Provide the [X, Y] coordinate of the cell's center where the given text is located.  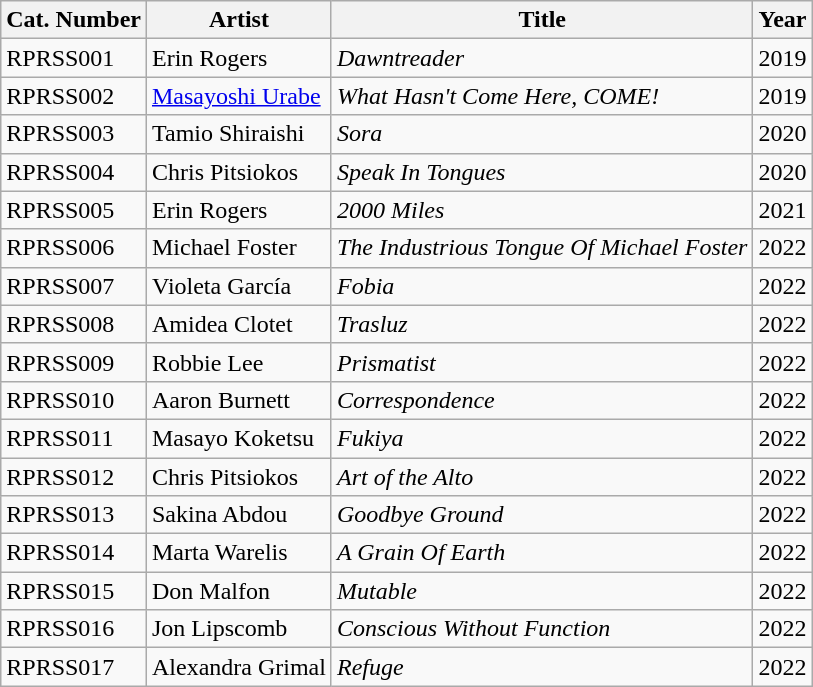
RPRSS012 [74, 477]
Masayoshi Urabe [238, 96]
Year [782, 20]
Jon Lipscomb [238, 629]
Goodbye Ground [542, 515]
Correspondence [542, 400]
Tamio Shiraishi [238, 134]
RPRSS007 [74, 286]
Art of the Alto [542, 477]
2000 Miles [542, 210]
2021 [782, 210]
Fobia [542, 286]
Mutable [542, 591]
RPRSS010 [74, 400]
Violeta García [238, 286]
Prismatist [542, 362]
Sora [542, 134]
Speak In Tongues [542, 172]
RPRSS004 [74, 172]
Cat. Number [74, 20]
Amidea Clotet [238, 324]
What Hasn't Come Here, COME! [542, 96]
The Industrious Tongue Of Michael Foster [542, 248]
Refuge [542, 667]
RPRSS011 [74, 438]
RPRSS009 [74, 362]
Masayo Koketsu [238, 438]
Aaron Burnett [238, 400]
RPRSS003 [74, 134]
Sakina Abdou [238, 515]
RPRSS005 [74, 210]
Title [542, 20]
RPRSS015 [74, 591]
Trasluz [542, 324]
Don Malfon [238, 591]
RPRSS017 [74, 667]
RPRSS006 [74, 248]
A Grain Of Earth [542, 553]
RPRSS008 [74, 324]
Michael Foster [238, 248]
Marta Warelis [238, 553]
RPRSS002 [74, 96]
Artist [238, 20]
RPRSS013 [74, 515]
Fukiya [542, 438]
Dawntreader [542, 58]
Robbie Lee [238, 362]
RPRSS001 [74, 58]
Alexandra Grimal [238, 667]
RPRSS016 [74, 629]
RPRSS014 [74, 553]
Conscious Without Function [542, 629]
